For the text-containing cell, return its midpoint in (x, y) coordinate format. 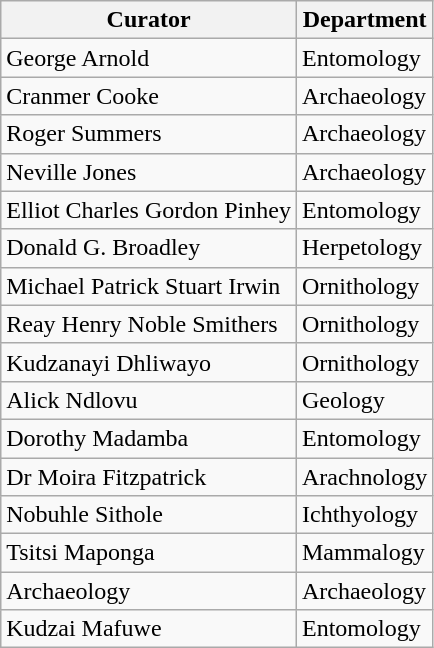
Geology (364, 400)
Roger Summers (149, 134)
Ichthyology (364, 515)
Elliot Charles Gordon Pinhey (149, 210)
Michael Patrick Stuart Irwin (149, 286)
Mammalogy (364, 553)
Arachnology (364, 477)
Kudzanayi Dhliwayo (149, 362)
Dorothy Madamba (149, 438)
Herpetology (364, 248)
Kudzai Mafuwe (149, 629)
George Arnold (149, 58)
Donald G. Broadley (149, 248)
Alick Ndlovu (149, 400)
Tsitsi Maponga (149, 553)
Neville Jones (149, 172)
Dr Moira Fitzpatrick (149, 477)
Curator (149, 20)
Reay Henry Noble Smithers (149, 324)
Department (364, 20)
Nobuhle Sithole (149, 515)
Cranmer Cooke (149, 96)
